Search for the cell housing the specified text and yield its [X, Y] center coordinate. 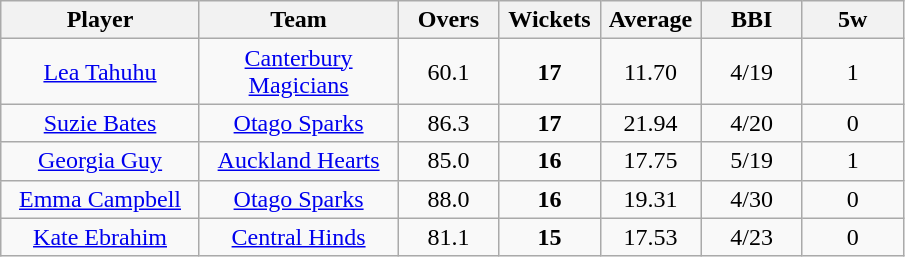
5w [852, 20]
Auckland Hearts [298, 161]
17.75 [650, 161]
Kate Ebrahim [100, 237]
Emma Campbell [100, 199]
81.1 [448, 237]
4/23 [752, 237]
Suzie Bates [100, 123]
Overs [448, 20]
Team [298, 20]
21.94 [650, 123]
Canterbury Magicians [298, 72]
11.70 [650, 72]
Player [100, 20]
17.53 [650, 237]
85.0 [448, 161]
Lea Tahuhu [100, 72]
86.3 [448, 123]
4/19 [752, 72]
4/30 [752, 199]
Georgia Guy [100, 161]
Wickets [550, 20]
4/20 [752, 123]
15 [550, 237]
88.0 [448, 199]
Average [650, 20]
60.1 [448, 72]
BBI [752, 20]
Central Hinds [298, 237]
19.31 [650, 199]
5/19 [752, 161]
